From the cell containing the given text, extract its center point as [x, y] coordinate. 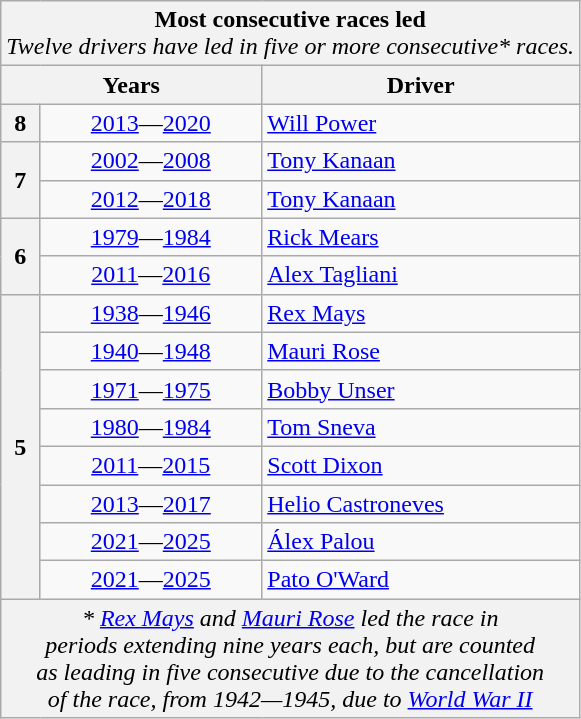
5 [20, 446]
1979—1984 [151, 237]
2013—2017 [151, 503]
Tom Sneva [421, 427]
Pato O'Ward [421, 580]
2011—2016 [151, 275]
Most consecutive races ledTwelve drivers have led in five or more consecutive* races. [290, 34]
Rick Mears [421, 237]
Will Power [421, 123]
Alex Tagliani [421, 275]
2013—2020 [151, 123]
Scott Dixon [421, 465]
8 [20, 123]
Driver [421, 85]
Bobby Unser [421, 389]
1980—1984 [151, 427]
Rex Mays [421, 313]
7 [20, 180]
Álex Palou [421, 542]
6 [20, 256]
Helio Castroneves [421, 503]
2012—2018 [151, 199]
2011—2015 [151, 465]
1938—1946 [151, 313]
2002—2008 [151, 161]
1940—1948 [151, 351]
1971—1975 [151, 389]
Years [132, 85]
Mauri Rose [421, 351]
